Determine the (X, Y) coordinate at the center of the cell enclosing the given text.  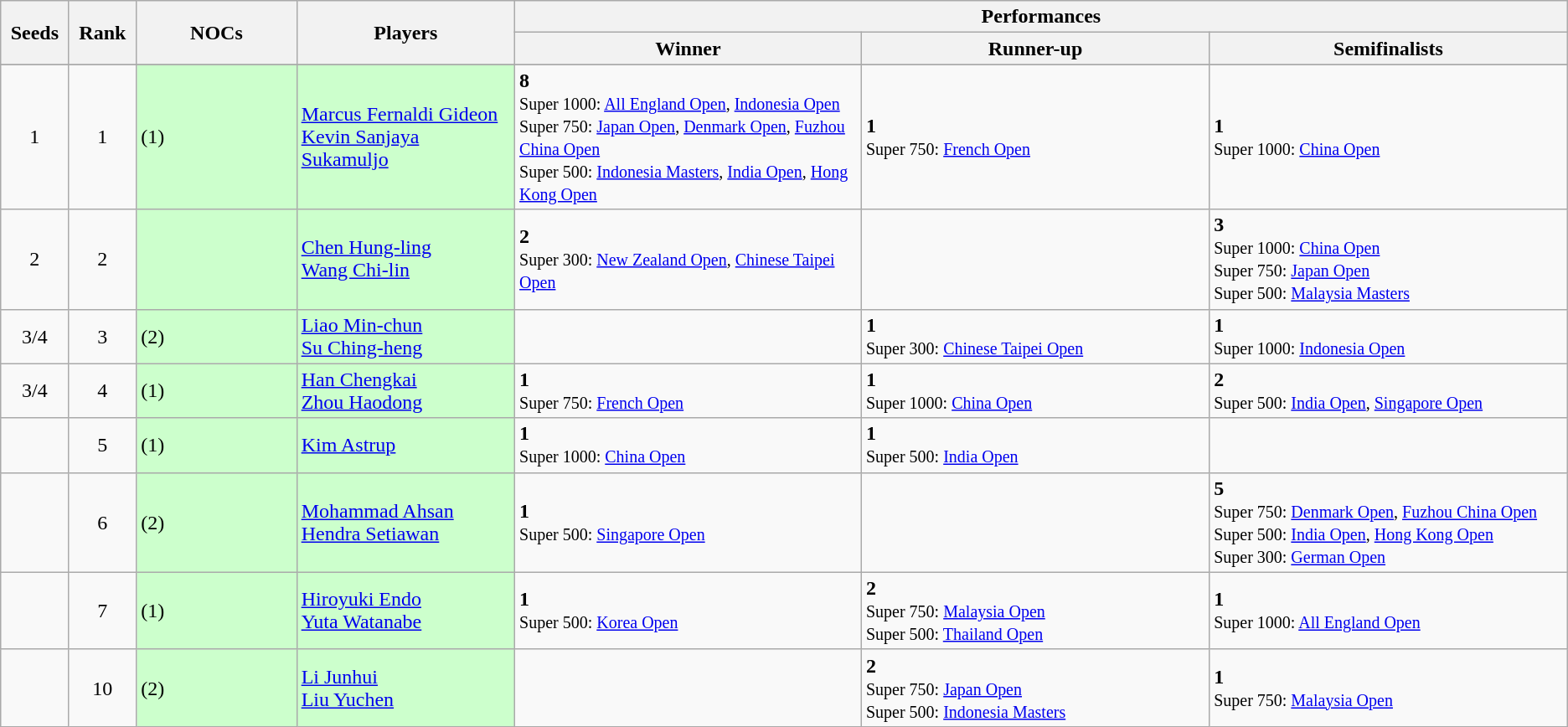
Runner-up (1035, 49)
Rank (102, 33)
1Super 500: India Open (1035, 446)
Performances (1042, 17)
5 (102, 446)
Kim Astrup (405, 446)
Li JunhuiLiu Yuchen (405, 688)
Hiroyuki EndoYuta Watanabe (405, 611)
2Super 750: Malaysia OpenSuper 500: Thailand Open (1035, 611)
Winner (689, 49)
1Super 1000: Indonesia Open (1389, 337)
Chen Hung-lingWang Chi-lin (405, 260)
1Super 1000: All England Open (1389, 611)
Seeds (35, 33)
2Super 750: Japan OpenSuper 500: Indonesia Masters (1035, 688)
Liao Min-chunSu Ching-heng (405, 337)
Players (405, 33)
Marcus Fernaldi GideonKevin Sanjaya Sukamuljo (405, 137)
1Super 500: Singapore Open (689, 523)
NOCs (216, 33)
4 (102, 390)
5Super 750: Denmark Open, Fuzhou China OpenSuper 500: India Open, Hong Kong OpenSuper 300: German Open (1389, 523)
3 (102, 337)
1Super 750: Malaysia Open (1389, 688)
6 (102, 523)
2Super 300: New Zealand Open, Chinese Taipei Open (689, 260)
1Super 300: Chinese Taipei Open (1035, 337)
Semifinalists (1389, 49)
Han ChengkaiZhou Haodong (405, 390)
2Super 500: India Open, Singapore Open (1389, 390)
3Super 1000: China OpenSuper 750: Japan OpenSuper 500: Malaysia Masters (1389, 260)
1Super 500: Korea Open (689, 611)
Mohammad AhsanHendra Setiawan (405, 523)
7 (102, 611)
10 (102, 688)
